Provide the (x, y) coordinate of the cell's center where the given text is located.  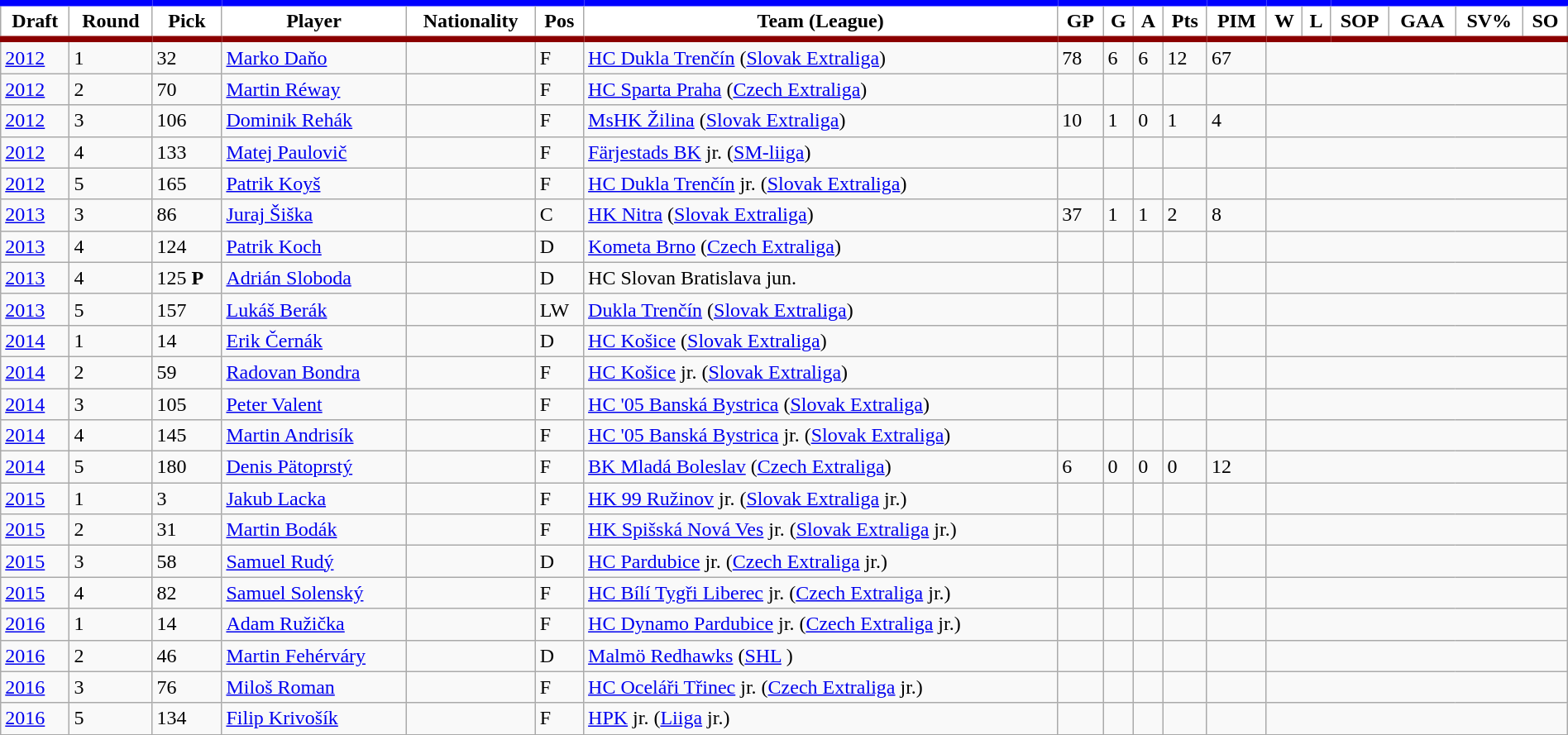
Samuel Solenský (314, 593)
MsHK Žilina (Slovak Extraliga) (820, 121)
HC Slovan Bratislava jun. (820, 278)
70 (187, 89)
SOP (1360, 21)
8 (1236, 215)
Juraj Šiška (314, 215)
HC Košice jr. (Slovak Extraliga) (820, 372)
HC Košice (Slovak Extraliga) (820, 341)
145 (187, 436)
Dukla Trenčín (Slovak Extraliga) (820, 309)
Matej Paulovič (314, 152)
BK Mladá Boleslav (Czech Extraliga) (820, 467)
GP (1080, 21)
Radovan Bondra (314, 372)
Patrik Koch (314, 246)
Adam Ružička (314, 624)
HK Nitra (Slovak Extraliga) (820, 215)
C (559, 215)
Draft (35, 21)
67 (1236, 56)
124 (187, 246)
L (1317, 21)
Martin Réway (314, 89)
Martin Andrisík (314, 436)
Round (111, 21)
106 (187, 121)
Jakub Lacka (314, 499)
32 (187, 56)
105 (187, 404)
Player (314, 21)
HC Dukla Trenčín jr. (Slovak Extraliga) (820, 184)
Färjestads BK jr. (SM-liiga) (820, 152)
78 (1080, 56)
A (1148, 21)
Erik Černák (314, 341)
134 (187, 718)
125 P (187, 278)
HC Sparta Praha (Czech Extraliga) (820, 89)
165 (187, 184)
HC '05 Banská Bystrica jr. (Slovak Extraliga) (820, 436)
Dominik Rehák (314, 121)
HK 99 Ružinov jr. (Slovak Extraliga jr.) (820, 499)
SO (1546, 21)
HC Oceláři Třinec jr. (Czech Extraliga jr.) (820, 687)
HK Spišská Nová Ves jr. (Slovak Extraliga jr.) (820, 530)
Martin Bodák (314, 530)
157 (187, 309)
HC Dukla Trenčín (Slovak Extraliga) (820, 56)
HC '05 Banská Bystrica (Slovak Extraliga) (820, 404)
46 (187, 656)
82 (187, 593)
Patrik Koyš (314, 184)
Pos (559, 21)
Pick (187, 21)
86 (187, 215)
W (1284, 21)
Malmö Redhawks (SHL ) (820, 656)
Samuel Rudý (314, 561)
10 (1080, 121)
LW (559, 309)
HC Dynamo Pardubice jr. (Czech Extraliga jr.) (820, 624)
133 (187, 152)
58 (187, 561)
76 (187, 687)
Lukáš Berák (314, 309)
Kometa Brno (Czech Extraliga) (820, 246)
SV% (1489, 21)
G (1118, 21)
Adrián Sloboda (314, 278)
Peter Valent (314, 404)
HC Pardubice jr. (Czech Extraliga jr.) (820, 561)
Pts (1184, 21)
Nationality (471, 21)
Denis Pätoprstý (314, 467)
Filip Krivošík (314, 718)
37 (1080, 215)
31 (187, 530)
HPK jr. (Liiga jr.) (820, 718)
HC Bílí Tygři Liberec jr. (Czech Extraliga jr.) (820, 593)
Martin Fehérváry (314, 656)
Marko Daňo (314, 56)
PIM (1236, 21)
Team (League) (820, 21)
GAA (1422, 21)
59 (187, 372)
Miloš Roman (314, 687)
180 (187, 467)
